Find where the given text appears and provide that cell's center as (X, Y) coordinate. 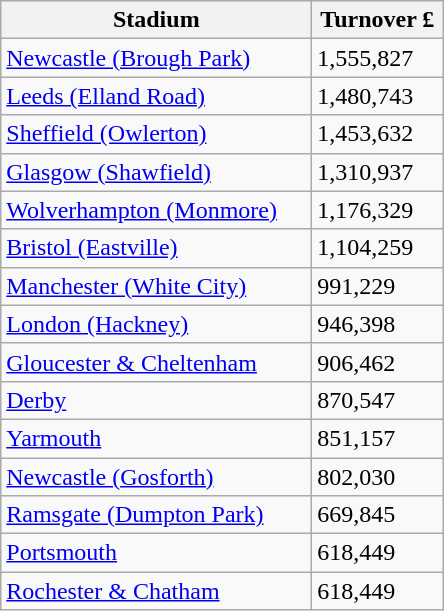
Derby (156, 400)
Gloucester & Cheltenham (156, 362)
Ramsgate (Dumpton Park) (156, 515)
Wolverhampton (Monmore) (156, 210)
669,845 (378, 515)
1,104,259 (378, 248)
802,030 (378, 477)
1,310,937 (378, 172)
Newcastle (Brough Park) (156, 58)
Portsmouth (156, 553)
Sheffield (Owlerton) (156, 134)
Stadium (156, 20)
1,453,632 (378, 134)
946,398 (378, 324)
Newcastle (Gosforth) (156, 477)
1,480,743 (378, 96)
Yarmouth (156, 438)
Glasgow (Shawfield) (156, 172)
906,462 (378, 362)
Bristol (Eastville) (156, 248)
Leeds (Elland Road) (156, 96)
851,157 (378, 438)
1,555,827 (378, 58)
London (Hackney) (156, 324)
Turnover £ (378, 20)
870,547 (378, 400)
1,176,329 (378, 210)
Rochester & Chatham (156, 591)
Manchester (White City) (156, 286)
991,229 (378, 286)
